Provide the (x, y) coordinate of the cell's center where the given text is located.  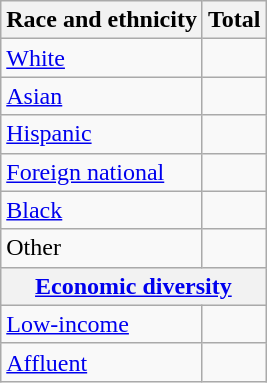
Race and ethnicity (102, 20)
Other (102, 248)
White (102, 58)
Total (234, 20)
Economic diversity (134, 286)
Black (102, 210)
Low-income (102, 324)
Foreign national (102, 172)
Affluent (102, 362)
Hispanic (102, 134)
Asian (102, 96)
